Find where the given text appears and provide that cell's center as [x, y] coordinate. 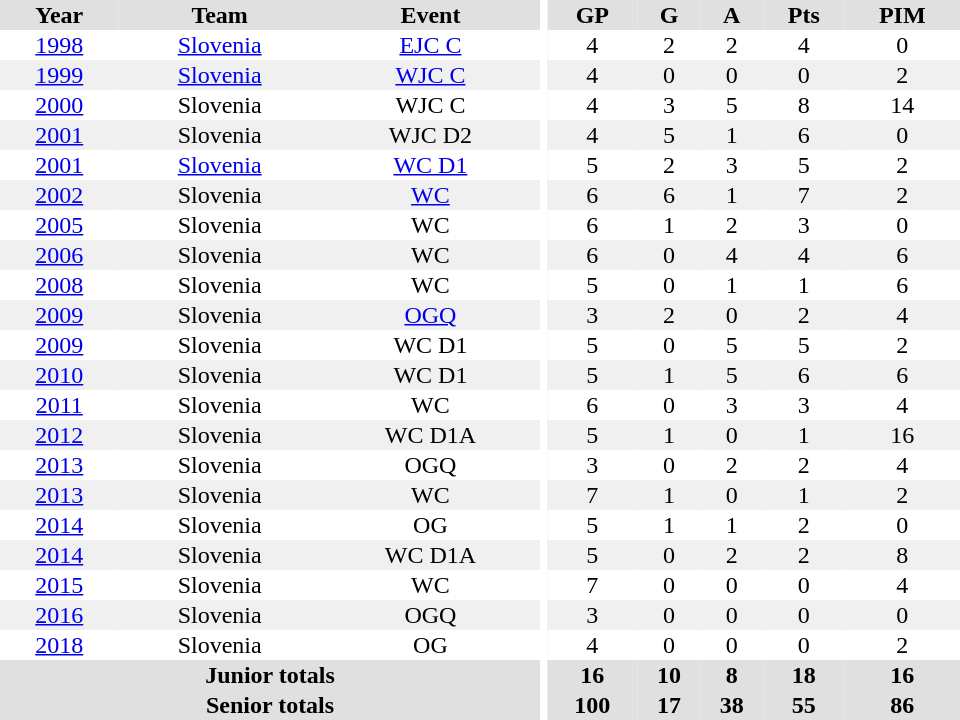
2000 [60, 105]
2016 [60, 615]
Team [220, 15]
2006 [60, 255]
Year [60, 15]
2015 [60, 585]
Event [430, 15]
17 [670, 705]
Pts [804, 15]
2018 [60, 645]
G [670, 15]
2011 [60, 405]
A [732, 15]
PIM [902, 15]
2002 [60, 195]
2005 [60, 225]
GP [592, 15]
EJC C [430, 45]
10 [670, 675]
1999 [60, 75]
14 [902, 105]
86 [902, 705]
2012 [60, 435]
WJC D2 [430, 135]
18 [804, 675]
100 [592, 705]
55 [804, 705]
1998 [60, 45]
2010 [60, 375]
Junior totals [270, 675]
Senior totals [270, 705]
38 [732, 705]
2008 [60, 285]
